Return the [X, Y] coordinate for the center point of the cell that contains the specified text.  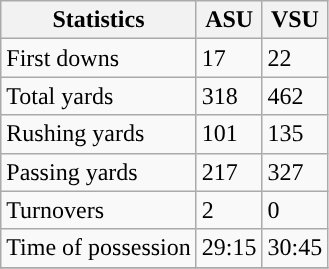
Passing yards [99, 172]
2 [229, 210]
Total yards [99, 96]
135 [295, 134]
Time of possession [99, 248]
First downs [99, 58]
327 [295, 172]
Rushing yards [99, 134]
30:45 [295, 248]
Statistics [99, 20]
VSU [295, 20]
217 [229, 172]
22 [295, 58]
462 [295, 96]
Turnovers [99, 210]
0 [295, 210]
101 [229, 134]
318 [229, 96]
29:15 [229, 248]
17 [229, 58]
ASU [229, 20]
